Find where the given text appears and provide that cell's center as (X, Y) coordinate. 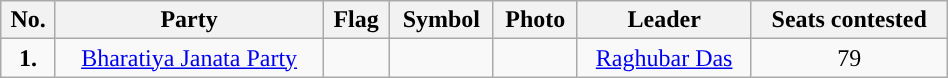
Party (188, 20)
79 (849, 58)
Raghubar Das (664, 58)
Flag (356, 20)
No. (28, 20)
Photo (535, 20)
Bharatiya Janata Party (188, 58)
Symbol (441, 20)
Leader (664, 20)
1. (28, 58)
Seats contested (849, 20)
